For the text-containing cell, return its midpoint in [X, Y] coordinate format. 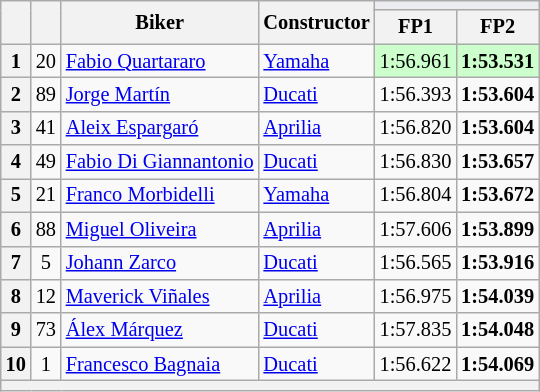
1:53.657 [498, 162]
8 [16, 296]
1:54.039 [498, 296]
2 [16, 94]
Johann Zarco [160, 263]
49 [46, 162]
1:53.672 [498, 195]
1:53.916 [498, 263]
1:56.830 [416, 162]
1:56.820 [416, 128]
7 [16, 263]
Aleix Espargaró [160, 128]
89 [46, 94]
73 [46, 330]
20 [46, 61]
Álex Márquez [160, 330]
9 [16, 330]
Fabio Di Giannantonio [160, 162]
Constructor [317, 22]
Maverick Viñales [160, 296]
1:56.565 [416, 263]
1:53.899 [498, 229]
1:54.069 [498, 364]
10 [16, 364]
1:56.622 [416, 364]
6 [16, 229]
FP2 [498, 27]
1:57.606 [416, 229]
21 [46, 195]
Fabio Quartararo [160, 61]
1:54.048 [498, 330]
Franco Morbidelli [160, 195]
Jorge Martín [160, 94]
1:56.961 [416, 61]
Biker [160, 22]
Miguel Oliveira [160, 229]
12 [46, 296]
4 [16, 162]
Francesco Bagnaia [160, 364]
41 [46, 128]
1:56.393 [416, 94]
FP1 [416, 27]
1:53.531 [498, 61]
1:56.804 [416, 195]
1:57.835 [416, 330]
88 [46, 229]
3 [16, 128]
1:56.975 [416, 296]
